Detect which cell encompasses the target text, then output its (x, y) center coordinate. 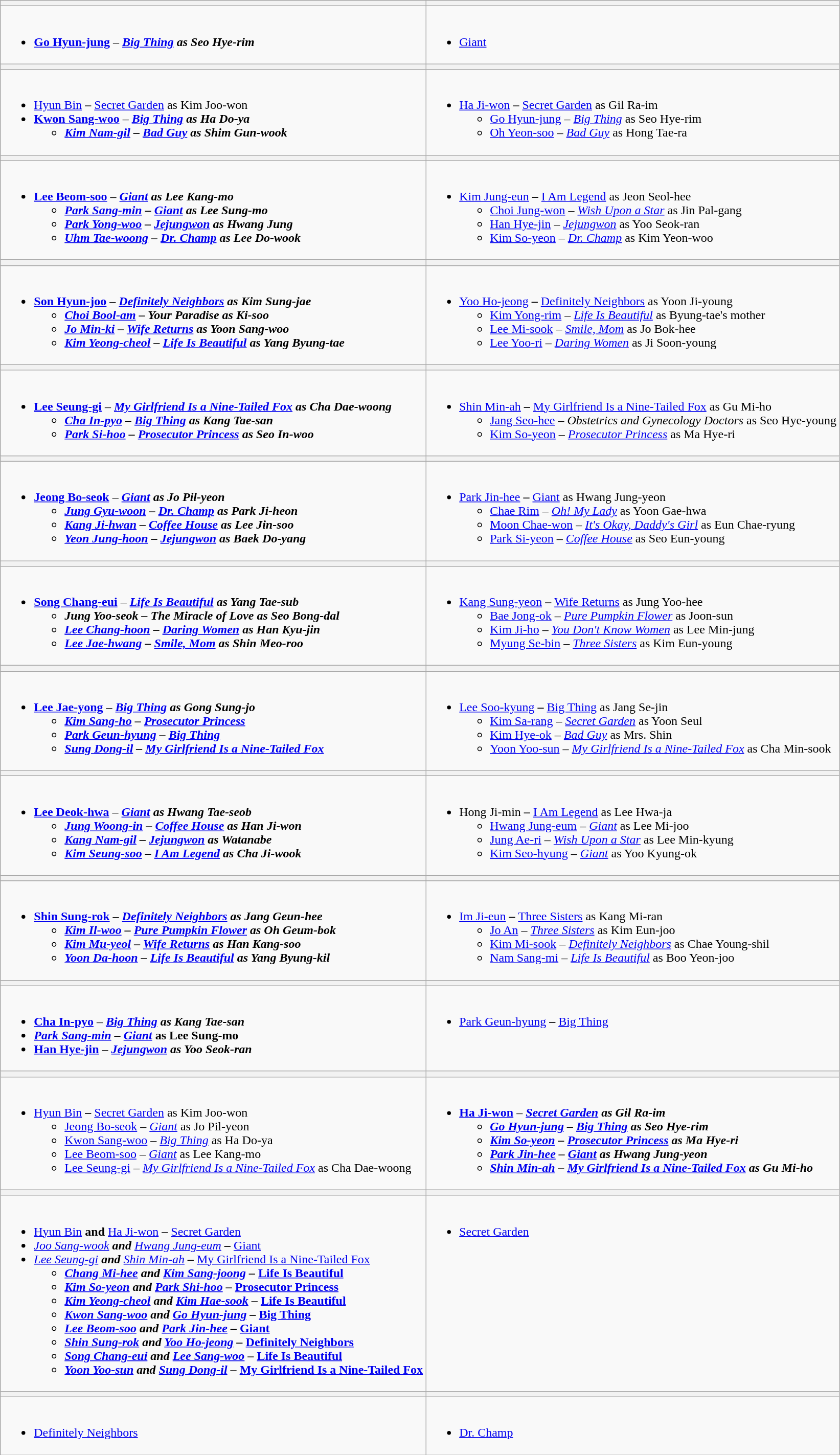
Giant (633, 35)
Park Geun-hyung – Big Thing (633, 1029)
Lee Jae-yong – Big Thing as Gong Sung-joKim Sang-ho – Prosecutor PrincessPark Geun-hyung – Big ThingSung Dong-il – My Girlfriend Is a Nine-Tailed Fox (213, 721)
Secret Garden (633, 1293)
Definitely Neighbors (213, 1425)
Hyun Bin – Secret Garden as Kim Joo-wonKwon Sang-woo – Big Thing as Ha Do-yaKim Nam-gil – Bad Guy as Shim Gun-wook (213, 112)
Dr. Champ (633, 1425)
Cha In-pyo – Big Thing as Kang Tae-sanPark Sang-min – Giant as Lee Sung-moHan Hye-jin – Jejungwon as Yoo Seok-ran (213, 1029)
Go Hyun-jung – Big Thing as Seo Hye-rim (213, 35)
Ha Ji-won – Secret Garden as Gil Ra-imGo Hyun-jung – Big Thing as Seo Hye-rimOh Yeon-soo – Bad Guy as Hong Tae-ra (633, 112)
